Identify which cell holds the provided text, then report its [X, Y] central coordinate. 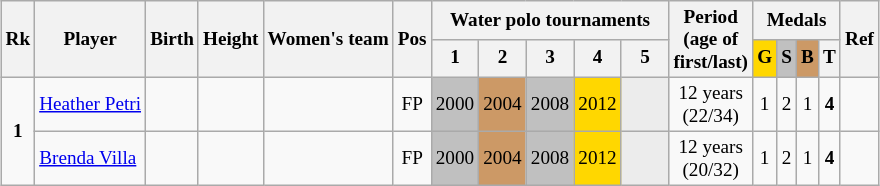
B [808, 58]
Ref [859, 40]
G [765, 58]
3 [550, 58]
Medals [797, 20]
Period(age offirst/last) [711, 40]
Height [230, 40]
T [829, 58]
Pos [412, 40]
Women's team [328, 40]
Rk [18, 40]
Brenda Villa [90, 158]
Player [90, 40]
Water polo tournaments [550, 20]
S [787, 58]
12 years(22/34) [711, 104]
12 years(20/32) [711, 158]
Heather Petri [90, 104]
5 [645, 58]
Birth [172, 40]
